From the cell containing the given text, extract its center point as (X, Y) coordinate. 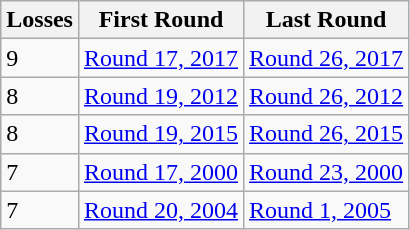
Round 20, 2004 (160, 210)
Last Round (326, 20)
Round 26, 2017 (326, 58)
Round 17, 2000 (160, 172)
Round 26, 2015 (326, 134)
Round 19, 2012 (160, 96)
Losses (40, 20)
9 (40, 58)
Round 1, 2005 (326, 210)
Round 23, 2000 (326, 172)
Round 19, 2015 (160, 134)
First Round (160, 20)
Round 26, 2012 (326, 96)
Round 17, 2017 (160, 58)
